From the cell containing the given text, extract its center point as (x, y) coordinate. 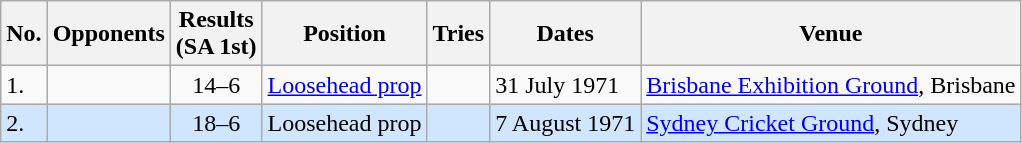
Brisbane Exhibition Ground, Brisbane (831, 85)
Opponents (108, 34)
Venue (831, 34)
7 August 1971 (566, 123)
18–6 (216, 123)
Dates (566, 34)
No. (24, 34)
Sydney Cricket Ground, Sydney (831, 123)
Tries (458, 34)
1. (24, 85)
14–6 (216, 85)
31 July 1971 (566, 85)
Position (344, 34)
2. (24, 123)
Results(SA 1st) (216, 34)
